Identify which cell holds the provided text, then report its [X, Y] central coordinate. 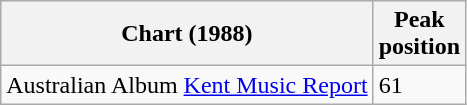
Peakposition [419, 34]
Australian Album Kent Music Report [187, 85]
Chart (1988) [187, 34]
61 [419, 85]
